Return (X, Y) of the center of cell containing provided text 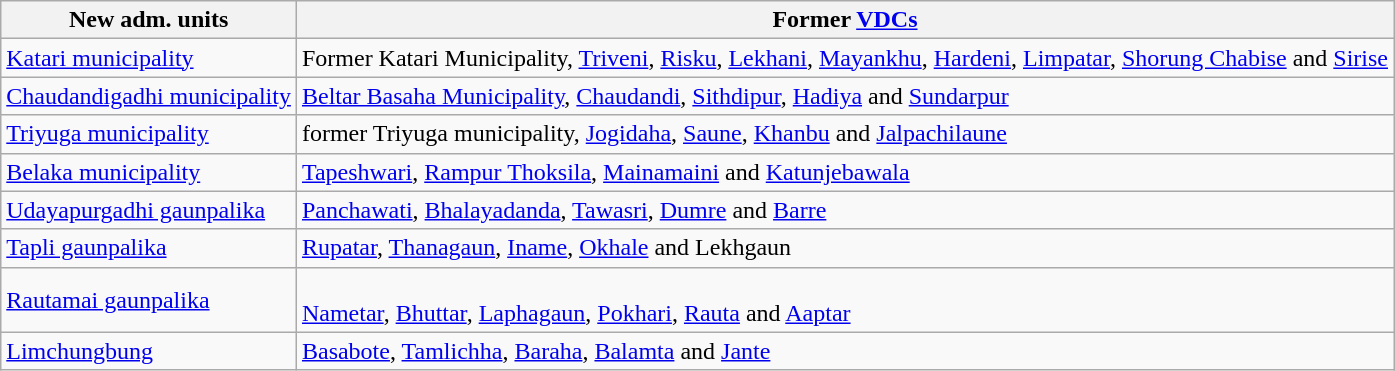
Triyuga municipality (149, 134)
Former VDCs (844, 20)
Nametar, Bhuttar, Laphagaun, Pokhari, Rauta and Aaptar (844, 300)
Panchawati, Bhalayadanda, Tawasri, Dumre and Barre (844, 210)
Chaudandigadhi municipality (149, 96)
Katari municipality (149, 58)
Tapli gaunpalika (149, 248)
New adm. units (149, 20)
Former Katari Municipality, Triveni, Risku, Lekhani, Mayankhu, Hardeni, Limpatar, Shorung Chabise and Sirise (844, 58)
Beltar Basaha Municipality, Chaudandi, Sithdipur, Hadiya and Sundarpur (844, 96)
Basabote, Tamlichha, Baraha, Balamta and Jante (844, 351)
Tapeshwari, Rampur Thoksila, Mainamaini and Katunjebawala (844, 172)
Limchungbung (149, 351)
Rautamai gaunpalika (149, 300)
former Triyuga municipality, Jogidaha, Saune, Khanbu and Jalpachilaune (844, 134)
Rupatar, Thanagaun, Iname, Okhale and Lekhgaun (844, 248)
Belaka municipality (149, 172)
Udayapurgadhi gaunpalika (149, 210)
